Provide the (X, Y) coordinate of the cell's center where the given text is located.  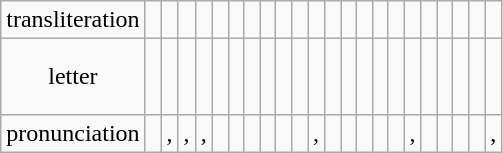
letter (73, 77)
transliteration (73, 20)
pronunciation (73, 134)
